Find where the given text appears and provide that cell's center as (X, Y) coordinate. 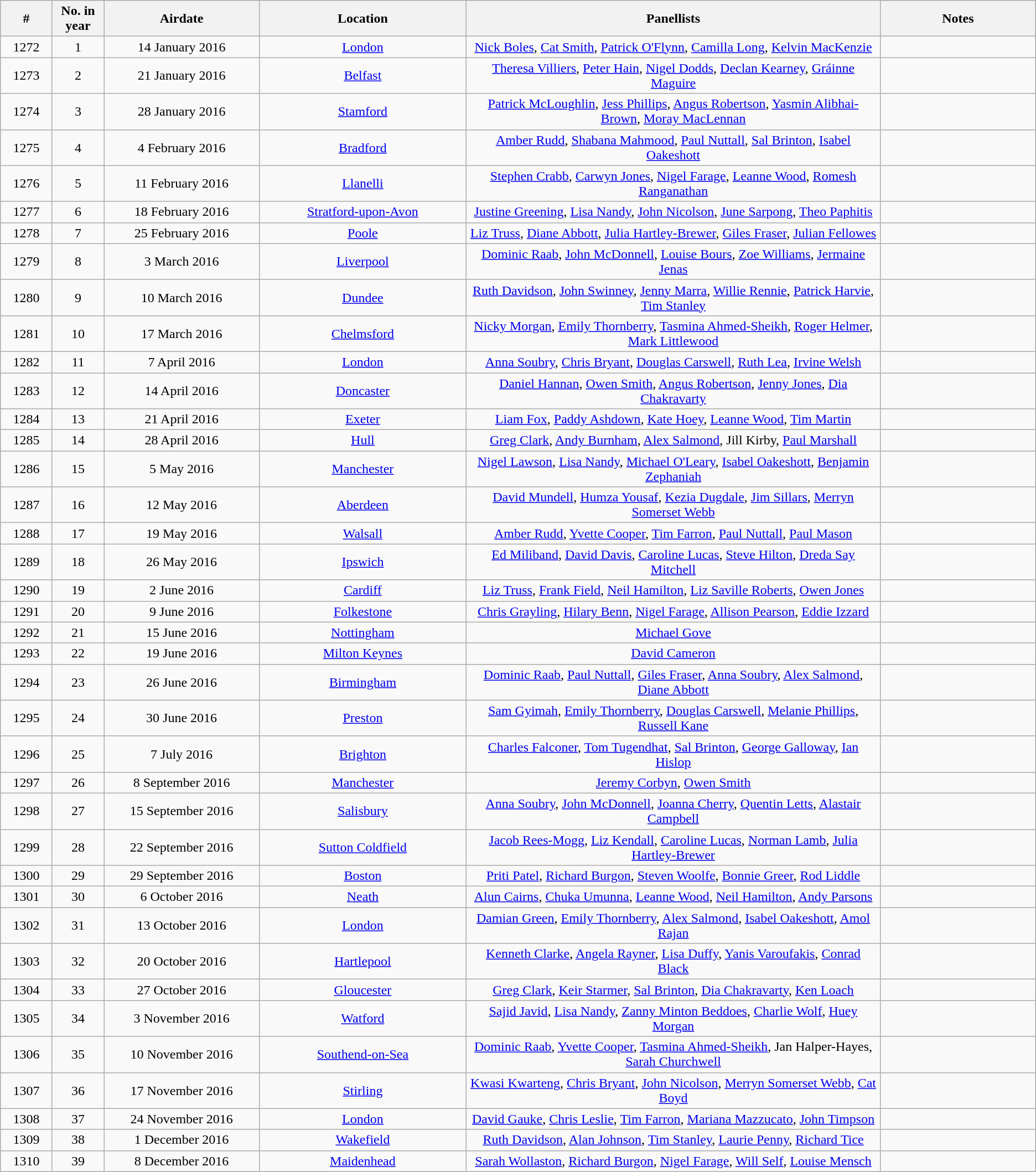
Dominic Raab, Yvette Cooper, Tasmina Ahmed-Sheikh, Jan Halper-Hayes, Sarah Churchwell (673, 1055)
Liverpool (362, 261)
1275 (27, 147)
1297 (27, 782)
Nicky Morgan, Emily Thornberry, Tasmina Ahmed-Sheikh, Roger Helmer, Mark Littlewood (673, 333)
1289 (27, 562)
22 September 2016 (182, 847)
6 (78, 212)
# (27, 19)
12 May 2016 (182, 505)
Preston (362, 718)
Belfast (362, 75)
1280 (27, 298)
12 (78, 391)
34 (78, 1018)
1 (78, 47)
Greg Clark, Andy Burnham, Alex Salmond, Jill Kirby, Paul Marshall (673, 440)
Kwasi Kwarteng, Chris Bryant, John Nicolson, Merryn Somerset Webb, Cat Boyd (673, 1090)
1303 (27, 962)
1291 (27, 611)
Llanelli (362, 184)
19 May 2016 (182, 533)
24 November 2016 (182, 1119)
25 (78, 754)
Gloucester (362, 990)
Bradford (362, 147)
1277 (27, 212)
11 (78, 362)
Notes (959, 19)
David Mundell, Humza Yousaf, Kezia Dugdale, Jim Sillars, Merryn Somerset Webb (673, 505)
Justine Greening, Lisa Nandy, John Nicolson, June Sarpong, Theo Paphitis (673, 212)
26 June 2016 (182, 682)
1286 (27, 469)
David Cameron (673, 654)
1308 (27, 1119)
Sarah Wollaston, Richard Burgon, Nigel Farage, Will Self, Louise Mensch (673, 1161)
30 (78, 897)
2 June 2016 (182, 590)
Stratford-upon-Avon (362, 212)
31 (78, 925)
Chelmsford (362, 333)
17 (78, 533)
5 May 2016 (182, 469)
33 (78, 990)
10 November 2016 (182, 1055)
Jeremy Corbyn, Owen Smith (673, 782)
28 (78, 847)
21 (78, 632)
29 September 2016 (182, 876)
35 (78, 1055)
27 (78, 811)
37 (78, 1119)
18 (78, 562)
Dominic Raab, Paul Nuttall, Giles Fraser, Anna Soubry, Alex Salmond, Diane Abbott (673, 682)
1285 (27, 440)
Michael Gove (673, 632)
Milton Keynes (362, 654)
Hull (362, 440)
8 September 2016 (182, 782)
3 November 2016 (182, 1018)
21 January 2016 (182, 75)
Stirling (362, 1090)
14 (78, 440)
25 February 2016 (182, 233)
Anna Soubry, Chris Bryant, Douglas Carswell, Ruth Lea, Irvine Welsh (673, 362)
Alun Cairns, Chuka Umunna, Leanne Wood, Neil Hamilton, Andy Parsons (673, 897)
13 (78, 419)
Walsall (362, 533)
1310 (27, 1161)
Charles Falconer, Tom Tugendhat, Sal Brinton, George Galloway, Ian Hislop (673, 754)
1302 (27, 925)
Folkestone (362, 611)
Boston (362, 876)
Theresa Villiers, Peter Hain, Nigel Dodds, Declan Kearney, Gráinne Maguire (673, 75)
Location (362, 19)
Dominic Raab, John McDonnell, Louise Bours, Zoe Williams, Jermaine Jenas (673, 261)
David Gauke, Chris Leslie, Tim Farron, Mariana Mazzucato, John Timpson (673, 1119)
7 July 2016 (182, 754)
Sam Gyimah, Emily Thornberry, Douglas Carswell, Melanie Phillips, Russell Kane (673, 718)
4 February 2016 (182, 147)
15 September 2016 (182, 811)
Hartlepool (362, 962)
Ruth Davidson, John Swinney, Jenny Marra, Willie Rennie, Patrick Harvie, Tim Stanley (673, 298)
Exeter (362, 419)
Liz Truss, Frank Field, Neil Hamilton, Liz Saville Roberts, Owen Jones (673, 590)
1304 (27, 990)
Amber Rudd, Shabana Mahmood, Paul Nuttall, Sal Brinton, Isabel Oakeshott (673, 147)
5 (78, 184)
1281 (27, 333)
8 December 2016 (182, 1161)
23 (78, 682)
Ruth Davidson, Alan Johnson, Tim Stanley, Laurie Penny, Richard Tice (673, 1140)
15 June 2016 (182, 632)
Sajid Javid, Lisa Nandy, Zanny Minton Beddoes, Charlie Wolf, Huey Morgan (673, 1018)
1276 (27, 184)
1292 (27, 632)
Anna Soubry, John McDonnell, Joanna Cherry, Quentin Letts, Alastair Campbell (673, 811)
1288 (27, 533)
10 March 2016 (182, 298)
10 (78, 333)
Nick Boles, Cat Smith, Patrick O'Flynn, Camilla Long, Kelvin MacKenzie (673, 47)
Ipswich (362, 562)
29 (78, 876)
Liz Truss, Diane Abbott, Julia Hartley-Brewer, Giles Fraser, Julian Fellowes (673, 233)
Chris Grayling, Hilary Benn, Nigel Farage, Allison Pearson, Eddie Izzard (673, 611)
Nottingham (362, 632)
Airdate (182, 19)
Salisbury (362, 811)
Liam Fox, Paddy Ashdown, Kate Hoey, Leanne Wood, Tim Martin (673, 419)
7 April 2016 (182, 362)
9 (78, 298)
1309 (27, 1140)
1305 (27, 1018)
19 (78, 590)
38 (78, 1140)
1298 (27, 811)
1273 (27, 75)
24 (78, 718)
16 (78, 505)
Priti Patel, Richard Burgon, Steven Woolfe, Bonnie Greer, Rod Liddle (673, 876)
Nigel Lawson, Lisa Nandy, Michael O'Leary, Isabel Oakeshott, Benjamin Zephaniah (673, 469)
17 March 2016 (182, 333)
No. in year (78, 19)
Dundee (362, 298)
20 (78, 611)
Birmingham (362, 682)
14 April 2016 (182, 391)
26 May 2016 (182, 562)
Aberdeen (362, 505)
26 (78, 782)
Watford (362, 1018)
Neath (362, 897)
1283 (27, 391)
19 June 2016 (182, 654)
Wakefield (362, 1140)
3 (78, 112)
1307 (27, 1090)
1301 (27, 897)
2 (78, 75)
30 June 2016 (182, 718)
3 March 2016 (182, 261)
Panellists (673, 19)
4 (78, 147)
Cardiff (362, 590)
Damian Green, Emily Thornberry, Alex Salmond, Isabel Oakeshott, Amol Rajan (673, 925)
14 January 2016 (182, 47)
Doncaster (362, 391)
1 December 2016 (182, 1140)
18 February 2016 (182, 212)
Amber Rudd, Yvette Cooper, Tim Farron, Paul Nuttall, Paul Mason (673, 533)
1300 (27, 876)
9 June 2016 (182, 611)
Maidenhead (362, 1161)
1293 (27, 654)
Stamford (362, 112)
Kenneth Clarke, Angela Rayner, Lisa Duffy, Yanis Varoufakis, Conrad Black (673, 962)
28 April 2016 (182, 440)
Ed Miliband, David Davis, Caroline Lucas, Steve Hilton, Dreda Say Mitchell (673, 562)
Patrick McLoughlin, Jess Phillips, Angus Robertson, Yasmin Alibhai-Brown, Moray MacLennan (673, 112)
11 February 2016 (182, 184)
1295 (27, 718)
17 November 2016 (182, 1090)
1272 (27, 47)
1287 (27, 505)
6 October 2016 (182, 897)
Brighton (362, 754)
Stephen Crabb, Carwyn Jones, Nigel Farage, Leanne Wood, Romesh Ranganathan (673, 184)
1290 (27, 590)
13 October 2016 (182, 925)
Jacob Rees-Mogg, Liz Kendall, Caroline Lucas, Norman Lamb, Julia Hartley-Brewer (673, 847)
1296 (27, 754)
1274 (27, 112)
Southend-on-Sea (362, 1055)
22 (78, 654)
27 October 2016 (182, 990)
8 (78, 261)
1299 (27, 847)
Greg Clark, Keir Starmer, Sal Brinton, Dia Chakravarty, Ken Loach (673, 990)
Daniel Hannan, Owen Smith, Angus Robertson, Jenny Jones, Dia Chakravarty (673, 391)
28 January 2016 (182, 112)
Poole (362, 233)
39 (78, 1161)
1278 (27, 233)
32 (78, 962)
15 (78, 469)
20 October 2016 (182, 962)
Sutton Coldfield (362, 847)
1306 (27, 1055)
1282 (27, 362)
1279 (27, 261)
7 (78, 233)
1284 (27, 419)
36 (78, 1090)
1294 (27, 682)
21 April 2016 (182, 419)
